From the cell containing the given text, extract its center point as (x, y) coordinate. 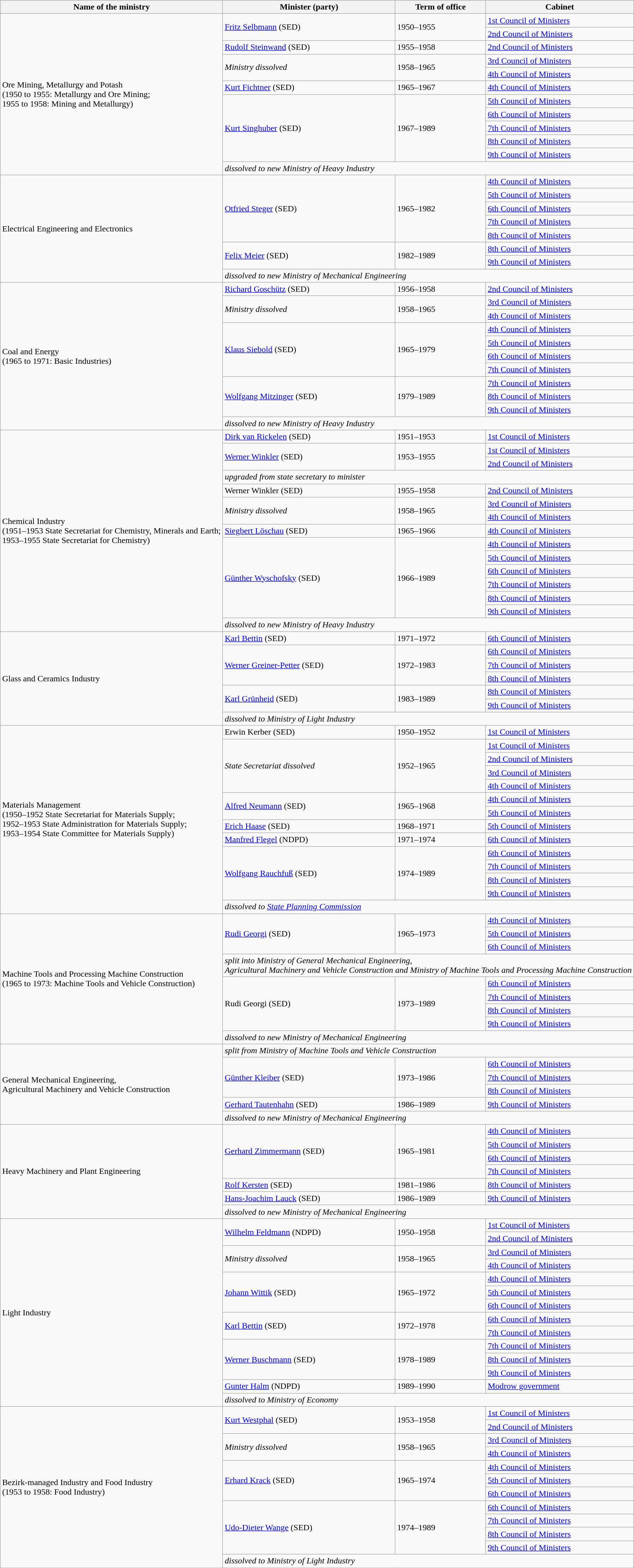
1965–1968 (440, 806)
1965–1972 (440, 1292)
Erich Haase (SED) (309, 826)
State Secretariat dissolved (309, 766)
Gerhard Zimmermann (SED) (309, 1151)
1967–1989 (440, 128)
Manfred Flegel (NDPD) (309, 840)
Dirk van Rickelen (SED) (309, 437)
1979–1989 (440, 396)
1951–1953 (440, 437)
1978–1989 (440, 1359)
Coal and Energy(1965 to 1971: Basic Industries) (111, 356)
Wolfgang Mitzinger (SED) (309, 396)
Name of the ministry (111, 7)
1950–1955 (440, 27)
Heavy Machinery and Plant Engineering (111, 1171)
1972–1978 (440, 1326)
Light Industry (111, 1313)
Günther Wyschofsky (SED) (309, 578)
1973–1989 (440, 1003)
Siegbert Löschau (SED) (309, 531)
1965–1982 (440, 209)
Ore Mining, Metallurgy and Potash(1950 to 1955: Metallurgy and Ore Mining;1955 to 1958: Mining and Metallurgy) (111, 95)
Gunter Halm (NDPD) (309, 1386)
Wilhelm Feldmann (NDPD) (309, 1232)
1966–1989 (440, 578)
1965–1974 (440, 1480)
Klaus Siebold (SED) (309, 349)
1953–1955 (440, 457)
Wolfgang Rauchfuß (SED) (309, 873)
Rolf Kersten (SED) (309, 1185)
1965–1966 (440, 531)
1950–1952 (440, 732)
1982–1989 (440, 255)
Fritz Selbmann (SED) (309, 27)
1965–1981 (440, 1151)
Johann Wittik (SED) (309, 1292)
1971–1974 (440, 840)
Werner Buschmann (SED) (309, 1359)
Günther Kleiber (SED) (309, 1078)
Kurt Singhuber (SED) (309, 128)
1989–1990 (440, 1386)
Hans-Joachim Lauck (SED) (309, 1198)
Erwin Kerber (SED) (309, 732)
General Mechanical Engineering,Agricultural Machinery and Vehicle Construction (111, 1084)
Electrical Engineering and Electronics (111, 229)
1981–1986 (440, 1185)
Machine Tools and Processing Machine Construction(1965 to 1973: Machine Tools and Vehicle Construction) (111, 979)
Karl Grünheid (SED) (309, 699)
1956–1958 (440, 289)
Kurt Fichtner (SED) (309, 88)
Modrow government (560, 1386)
Cabinet (560, 7)
1968–1971 (440, 826)
1965–1967 (440, 88)
1973–1986 (440, 1078)
Erhard Krack (SED) (309, 1480)
Felix Meier (SED) (309, 255)
Richard Goschütz (SED) (309, 289)
1972–1983 (440, 665)
Werner Greiner-Petter (SED) (309, 665)
Bezirk-managed Industry and Food Industry(1953 to 1958: Food Industry) (111, 1487)
dissolved to Ministry of Economy (428, 1400)
upgraded from state secretary to minister (428, 477)
Kurt Westphal (SED) (309, 1420)
Alfred Neumann (SED) (309, 806)
Chemical Industry(1951–1953 State Secretariat for Chemistry, Minerals and Earth;1953–1955 State Secretariat for Chemistry) (111, 531)
Rudolf Steinwand (SED) (309, 47)
1983–1989 (440, 699)
1952–1965 (440, 766)
split from Ministry of Machine Tools and Vehicle Construction (428, 1051)
Otfried Steger (SED) (309, 209)
dissolved to State Planning Commission (428, 907)
1971–1972 (440, 638)
Udo-Dieter Wange (SED) (309, 1527)
Glass and Ceramics Industry (111, 679)
Minister (party) (309, 7)
1965–1973 (440, 934)
1953–1958 (440, 1420)
Gerhard Tautenhahn (SED) (309, 1104)
1965–1979 (440, 349)
Term of office (440, 7)
1950–1958 (440, 1232)
